Detect which cell encompasses the target text, then output its [X, Y] center coordinate. 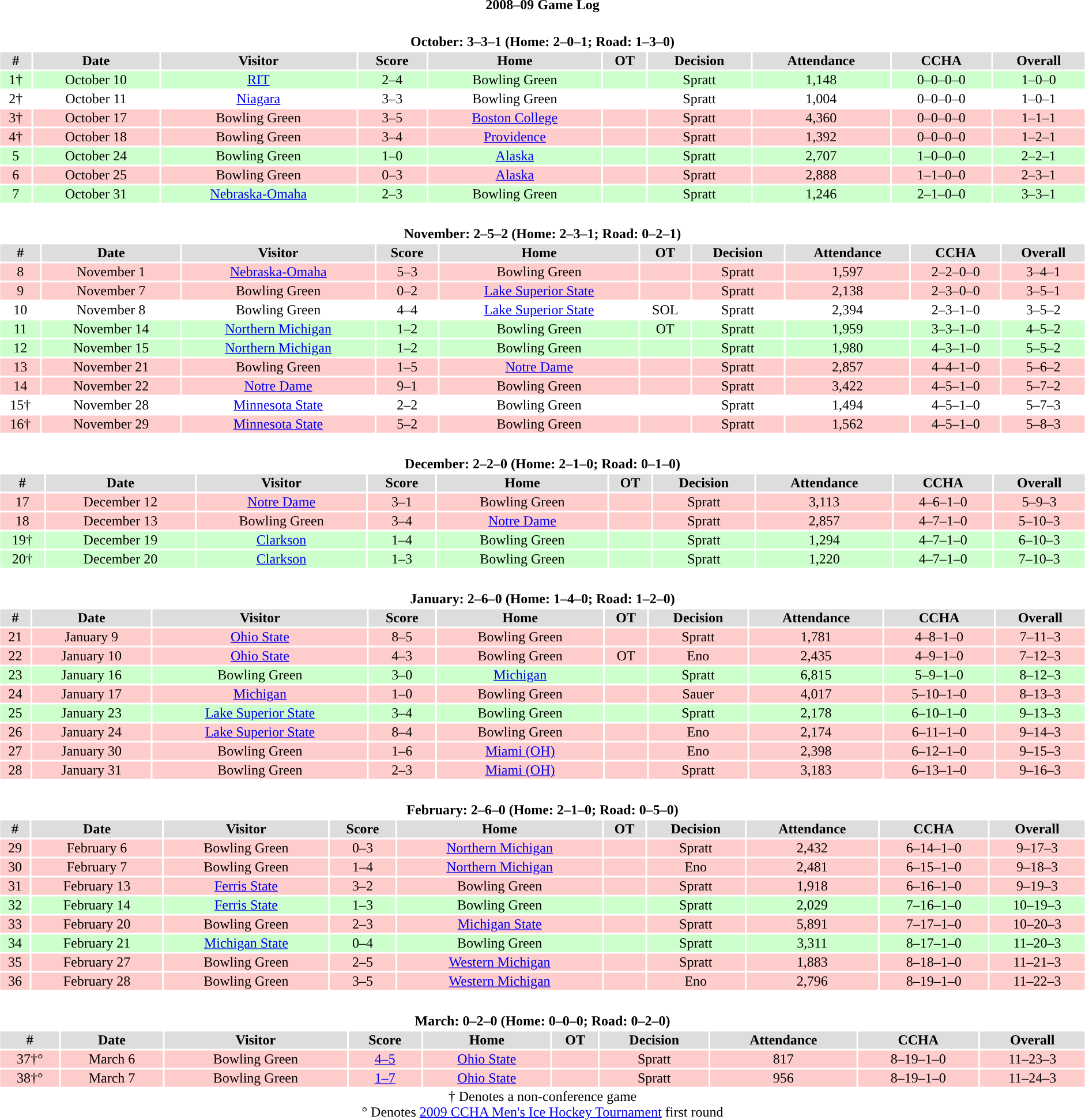
8–17–1–0 [934, 943]
2,435 [816, 656]
7–16–1–0 [934, 905]
January 23 [91, 713]
35 [15, 963]
6,815 [816, 675]
1,562 [847, 424]
1,980 [847, 348]
4–8–1–0 [939, 637]
December: 2–2–0 (Home: 2–1–0; Road: 0–1–0) [542, 464]
22 [15, 656]
3,422 [847, 386]
9–13–3 [1040, 713]
8–13–3 [1040, 694]
February 14 [97, 905]
December 20 [120, 559]
3–3–1 [1039, 194]
12 [20, 348]
6–10–3 [1039, 540]
1,148 [821, 80]
6–14–1–0 [934, 848]
20† [22, 559]
November 22 [111, 386]
10 [20, 310]
11–22–3 [1037, 981]
January 17 [91, 694]
2–5 [362, 963]
2,178 [816, 713]
2,796 [812, 981]
4–3–1–0 [956, 348]
1,294 [824, 540]
4–3 [402, 656]
8–4 [402, 732]
3–2 [362, 886]
2–1–0–0 [942, 194]
5–10–3 [1039, 521]
6–10–1–0 [939, 713]
10–19–3 [1037, 905]
1–0–0 [1039, 80]
8–12–3 [1040, 675]
1–5 [407, 367]
Boston College [515, 118]
4,360 [821, 118]
1,918 [812, 886]
February 6 [97, 848]
2,394 [847, 310]
October 24 [96, 156]
October 18 [96, 137]
11–23–3 [1032, 1059]
November 21 [111, 367]
4–5–2 [1043, 329]
5–7–3 [1043, 405]
16† [20, 424]
November 14 [111, 329]
November 7 [111, 291]
37†° [29, 1059]
February 21 [97, 943]
3–5–1 [1043, 291]
2–2–1 [1039, 156]
Niagara [258, 99]
956 [783, 1078]
SOL [665, 310]
January 10 [91, 656]
1–0–1 [1039, 99]
5–10–1–0 [939, 694]
9–16–3 [1040, 770]
10–20–3 [1037, 924]
4–4 [407, 310]
3–4–1 [1043, 272]
18 [22, 521]
2,707 [821, 156]
7 [16, 194]
5,891 [812, 924]
January 31 [91, 770]
2–2 [407, 405]
34 [15, 943]
January 16 [91, 675]
6–16–1–0 [934, 886]
October 10 [96, 80]
Providence [515, 137]
11–21–3 [1037, 963]
28 [15, 770]
3–1 [401, 502]
February 20 [97, 924]
26 [15, 732]
December 12 [120, 502]
Sauer [698, 694]
1† [16, 80]
6–13–1–0 [939, 770]
11–20–3 [1037, 943]
January 24 [91, 732]
6 [16, 175]
February: 2–6–0 (Home: 2–1–0; Road: 0–5–0) [542, 810]
3,311 [812, 943]
1–1–1 [1039, 118]
4† [16, 137]
November 28 [111, 405]
4–4–1–0 [956, 367]
25 [15, 713]
4–5 [385, 1059]
1,392 [821, 137]
December 19 [120, 540]
4,017 [816, 694]
23 [15, 675]
4–6–1–0 [943, 502]
7–12–3 [1040, 656]
9 [20, 291]
November: 2–5–2 (Home: 2–3–1; Road: 0–2–1) [542, 234]
11–24–3 [1032, 1078]
2–4 [392, 80]
2† [16, 99]
February 28 [97, 981]
1,004 [821, 99]
October 11 [96, 99]
27 [15, 751]
December 13 [120, 521]
March 6 [112, 1059]
7–11–3 [1040, 637]
1–1–0–0 [942, 175]
19† [22, 540]
5–6–2 [1043, 367]
November 29 [111, 424]
2,481 [812, 867]
2,432 [812, 848]
7–17–1–0 [934, 924]
9–15–3 [1040, 751]
October 31 [96, 194]
29 [15, 848]
5–3 [407, 272]
13 [20, 367]
3–5–2 [1043, 310]
36 [15, 981]
1,959 [847, 329]
4–9–1–0 [939, 656]
5–9–1–0 [939, 675]
November 1 [111, 272]
2–3–1–0 [956, 310]
6–15–1–0 [934, 867]
February 7 [97, 867]
15† [20, 405]
February 27 [97, 963]
3,183 [816, 770]
9–14–3 [1040, 732]
3† [16, 118]
8–5 [402, 637]
11 [20, 329]
3,113 [824, 502]
14 [20, 386]
5–8–3 [1043, 424]
2,398 [816, 751]
9–19–3 [1037, 886]
October: 3–3–1 (Home: 2–0–1; Road: 1–3–0) [542, 42]
5 [16, 156]
1,781 [816, 637]
October 17 [96, 118]
5–5–2 [1043, 348]
24 [15, 694]
9–18–3 [1037, 867]
1,246 [821, 194]
November 15 [111, 348]
January 30 [91, 751]
2–3–0–0 [956, 291]
2,029 [812, 905]
November 8 [111, 310]
2,888 [821, 175]
7–10–3 [1039, 559]
October 25 [96, 175]
1–6 [402, 751]
March: 0–2–0 (Home: 0–0–0; Road: 0–2–0) [542, 1021]
6–11–1–0 [939, 732]
17 [22, 502]
0–2 [407, 291]
1,883 [812, 963]
6–12–1–0 [939, 751]
38†° [29, 1078]
2–3–1 [1039, 175]
1–7 [385, 1078]
5–7–2 [1043, 386]
2,138 [847, 291]
30 [15, 867]
RIT [258, 80]
3–3 [392, 99]
32 [15, 905]
2–2–0–0 [956, 272]
January 9 [91, 637]
31 [15, 886]
3–3–1–0 [956, 329]
8–18–1–0 [934, 963]
33 [15, 924]
3–0 [402, 675]
0–4 [362, 943]
9–1 [407, 386]
2,174 [816, 732]
21 [15, 637]
1,597 [847, 272]
March 7 [112, 1078]
5–9–3 [1039, 502]
January: 2–6–0 (Home: 1–4–0; Road: 1–2–0) [542, 599]
817 [783, 1059]
9–17–3 [1037, 848]
5–2 [407, 424]
1,494 [847, 405]
1–0–0–0 [942, 156]
February 13 [97, 886]
1,220 [824, 559]
8 [20, 272]
1–2–1 [1039, 137]
